From the cell containing the given text, extract its center point as [X, Y] coordinate. 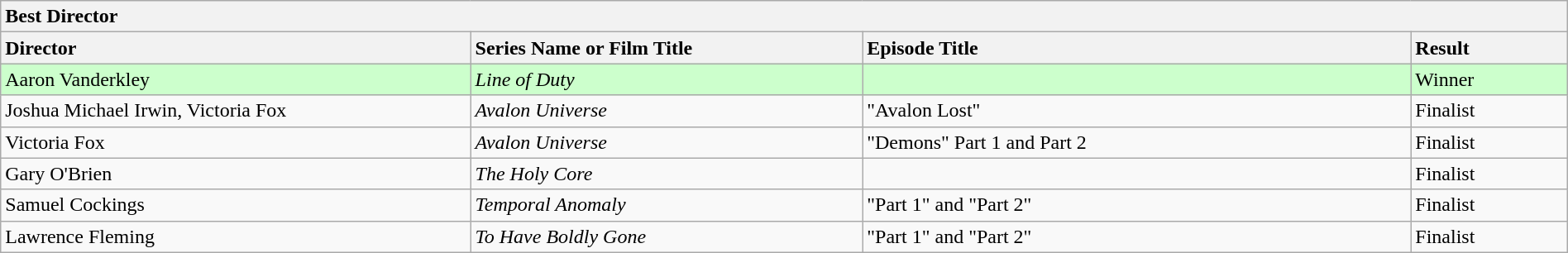
Series Name or Film Title [667, 48]
Temporal Anomaly [667, 205]
Winner [1489, 79]
"Demons" Part 1 and Part 2 [1136, 142]
Line of Duty [667, 79]
Episode Title [1136, 48]
Aaron Vanderkley [236, 79]
Result [1489, 48]
To Have Boldly Gone [667, 236]
"Avalon Lost" [1136, 111]
Joshua Michael Irwin, Victoria Fox [236, 111]
Director [236, 48]
Victoria Fox [236, 142]
Samuel Cockings [236, 205]
Best Director [784, 17]
The Holy Core [667, 174]
Lawrence Fleming [236, 236]
Gary O'Brien [236, 174]
